Pinpoint the cell where the given text exists, returning its (X, Y) midpoint coordinate. 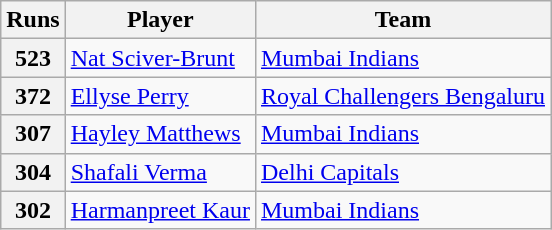
Shafali Verma (160, 172)
Delhi Capitals (402, 172)
Player (160, 20)
Ellyse Perry (160, 96)
307 (33, 134)
304 (33, 172)
Nat Sciver-Brunt (160, 58)
Harmanpreet Kaur (160, 210)
372 (33, 96)
Team (402, 20)
Hayley Matthews (160, 134)
302 (33, 210)
523 (33, 58)
Royal Challengers Bengaluru (402, 96)
Runs (33, 20)
